Determine the [X, Y] coordinate at the center of the cell enclosing the given text.  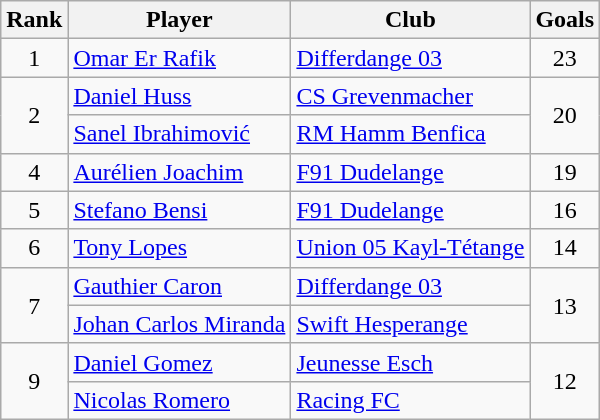
Stefano Bensi [180, 210]
Nicolas Romero [180, 400]
Daniel Huss [180, 96]
Omar Er Rafik [180, 58]
6 [34, 248]
5 [34, 210]
Jeunesse Esch [410, 362]
4 [34, 172]
Daniel Gomez [180, 362]
Rank [34, 20]
Racing FC [410, 400]
Union 05 Kayl-Tétange [410, 248]
23 [565, 58]
Gauthier Caron [180, 286]
Tony Lopes [180, 248]
RM Hamm Benfica [410, 134]
12 [565, 381]
Johan Carlos Miranda [180, 324]
Aurélien Joachim [180, 172]
9 [34, 381]
Player [180, 20]
19 [565, 172]
CS Grevenmacher [410, 96]
20 [565, 115]
2 [34, 115]
13 [565, 305]
1 [34, 58]
14 [565, 248]
Swift Hesperange [410, 324]
Sanel Ibrahimović [180, 134]
16 [565, 210]
Goals [565, 20]
7 [34, 305]
Club [410, 20]
